Scan for the cell matching the given text and deliver its [x, y] coordinate at center. 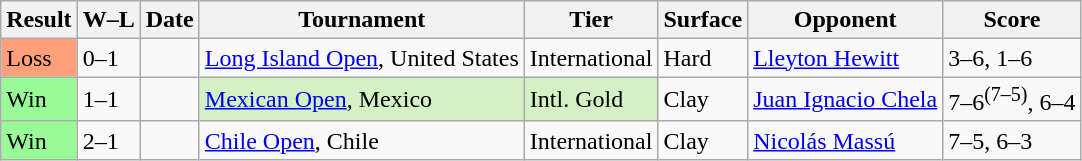
Tournament [362, 20]
Intl. Gold [591, 100]
Date [170, 20]
Score [1012, 20]
Tier [591, 20]
Lleyton Hewitt [846, 58]
3–6, 1–6 [1012, 58]
1–1 [108, 100]
Juan Ignacio Chela [846, 100]
Mexican Open, Mexico [362, 100]
Chile Open, Chile [362, 140]
Surface [703, 20]
Loss [39, 58]
Nicolás Massú [846, 140]
7–6(7–5), 6–4 [1012, 100]
Opponent [846, 20]
W–L [108, 20]
0–1 [108, 58]
Result [39, 20]
Hard [703, 58]
7–5, 6–3 [1012, 140]
2–1 [108, 140]
Long Island Open, United States [362, 58]
